Locate the cell with the specified text and output its (x, y) center coordinate. 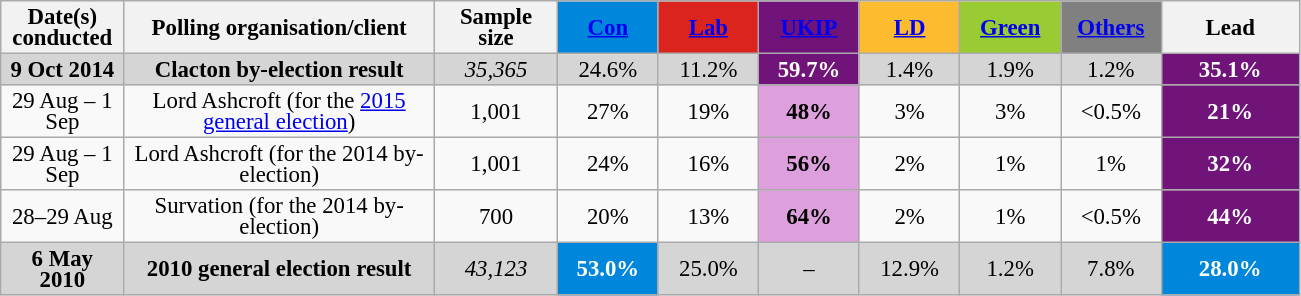
56% (810, 164)
44% (1230, 216)
Others (1110, 28)
700 (496, 216)
1.4% (910, 70)
27% (608, 112)
Green (1010, 28)
2010 general election result (280, 270)
Lord Ashcroft (for the 2015 general election) (280, 112)
12.9% (910, 270)
28.0% (1230, 270)
28–29 Aug (62, 216)
UKIP (810, 28)
Lord Ashcroft (for the 2014 by-election) (280, 164)
35,365 (496, 70)
Survation (for the 2014 by-election) (280, 216)
– (810, 270)
43,123 (496, 270)
Con (608, 28)
59.7% (810, 70)
24.6% (608, 70)
1.9% (1010, 70)
Sample size (496, 28)
7.8% (1110, 270)
21% (1230, 112)
24% (608, 164)
13% (708, 216)
6 May 2010 (62, 270)
32% (1230, 164)
25.0% (708, 270)
Polling organisation/client (280, 28)
Clacton by-election result (280, 70)
Lab (708, 28)
20% (608, 216)
19% (708, 112)
53.0% (608, 270)
35.1% (1230, 70)
64% (810, 216)
16% (708, 164)
9 Oct 2014 (62, 70)
48% (810, 112)
11.2% (708, 70)
Lead (1230, 28)
LD (910, 28)
Date(s)conducted (62, 28)
